Extract the (x, y) coordinate from the center of the cell holding the provided text.  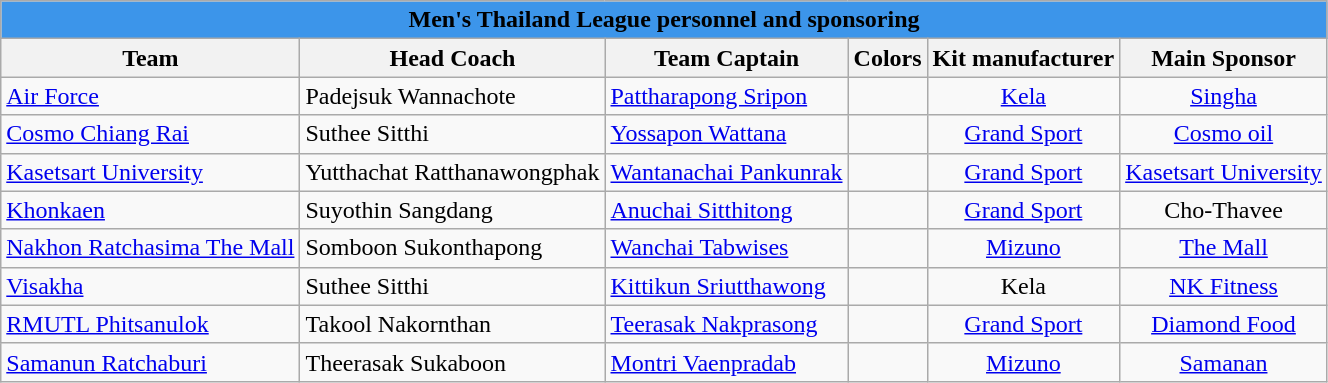
Padejsuk Wannachote (452, 96)
The Mall (1224, 248)
Yossapon Wattana (726, 134)
Anuchai Sitthitong (726, 210)
Samanan (1224, 362)
Head Coach (452, 58)
Somboon Sukonthapong (452, 248)
Montri Vaenpradab (726, 362)
RMUTL Phitsanulok (150, 324)
Khonkaen (150, 210)
Team (150, 58)
Kit manufacturer (1024, 58)
Visakha (150, 286)
Main Sponsor (1224, 58)
Team Captain (726, 58)
Singha (1224, 96)
Cosmo Chiang Rai (150, 134)
Cho-Thavee (1224, 210)
Wantanachai Pankunrak (726, 172)
Kittikun Sriutthawong (726, 286)
Pattharapong Sripon (726, 96)
Colors (888, 58)
Suyothin Sangdang (452, 210)
Cosmo oil (1224, 134)
Men's Thailand League personnel and sponsoring (664, 20)
Teerasak Nakprasong (726, 324)
Theerasak Sukaboon (452, 362)
Takool Nakornthan (452, 324)
Diamond Food (1224, 324)
Nakhon Ratchasima The Mall (150, 248)
Samanun Ratchaburi (150, 362)
Wanchai Tabwises (726, 248)
Air Force (150, 96)
Yutthachat Ratthanawongphak (452, 172)
NK Fitness (1224, 286)
